Search for the cell housing the specified text and yield its (x, y) center coordinate. 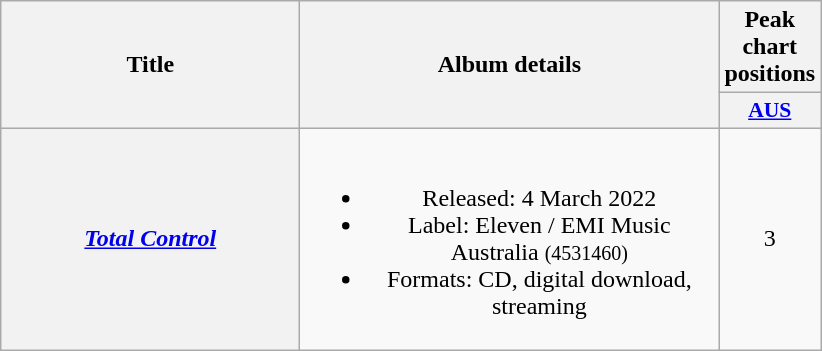
Total Control (150, 238)
Released: 4 March 2022Label: Eleven / EMI Music Australia (4531460)Formats: CD, digital download, streaming (510, 238)
Peak chart positions (770, 47)
AUS (770, 111)
3 (770, 238)
Title (150, 65)
Album details (510, 65)
